Determine the [X, Y] coordinate at the center of the cell enclosing the given text.  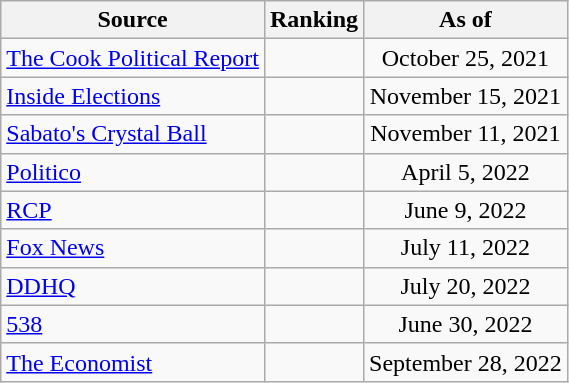
538 [133, 324]
Inside Elections [133, 96]
July 20, 2022 [466, 286]
The Cook Political Report [133, 58]
July 11, 2022 [466, 248]
RCP [133, 210]
The Economist [133, 362]
Sabato's Crystal Ball [133, 134]
Fox News [133, 248]
June 9, 2022 [466, 210]
September 28, 2022 [466, 362]
November 15, 2021 [466, 96]
October 25, 2021 [466, 58]
Politico [133, 172]
June 30, 2022 [466, 324]
November 11, 2021 [466, 134]
April 5, 2022 [466, 172]
DDHQ [133, 286]
Source [133, 20]
Ranking [314, 20]
As of [466, 20]
